Pinpoint the cell where the given text exists, returning its [X, Y] midpoint coordinate. 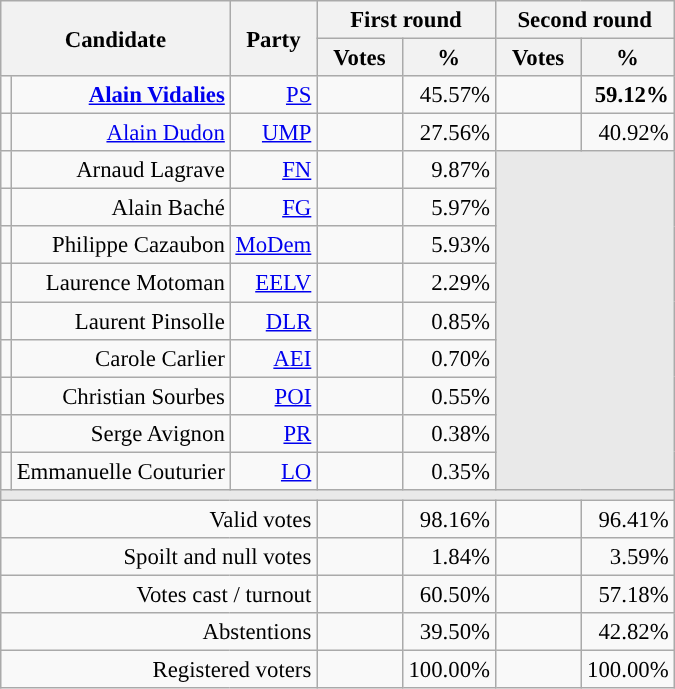
Serge Avignon [120, 433]
FG [274, 208]
Christian Sourbes [120, 396]
96.41% [628, 519]
Alain Dudon [120, 133]
Second round [584, 20]
Arnaud Lagrave [120, 170]
5.93% [448, 245]
FN [274, 170]
Alain Baché [120, 208]
Carole Carlier [120, 358]
27.56% [448, 133]
60.50% [448, 594]
Laurent Pinsolle [120, 321]
0.70% [448, 358]
39.50% [448, 632]
Emmanuelle Couturier [120, 471]
45.57% [448, 95]
9.87% [448, 170]
57.18% [628, 594]
Registered voters [159, 670]
PR [274, 433]
3.59% [628, 557]
0.55% [448, 396]
Votes cast / turnout [159, 594]
0.85% [448, 321]
Alain Vidalies [120, 95]
POI [274, 396]
Spoilt and null votes [159, 557]
59.12% [628, 95]
98.16% [448, 519]
PS [274, 95]
2.29% [448, 283]
Abstentions [159, 632]
Party [274, 38]
Valid votes [159, 519]
First round [406, 20]
5.97% [448, 208]
Candidate [116, 38]
40.92% [628, 133]
42.82% [628, 632]
Laurence Motoman [120, 283]
0.35% [448, 471]
AEI [274, 358]
UMP [274, 133]
LO [274, 471]
1.84% [448, 557]
MoDem [274, 245]
DLR [274, 321]
0.38% [448, 433]
EELV [274, 283]
Philippe Cazaubon [120, 245]
